Extract the (X, Y) coordinate from the center of the cell holding the provided text.  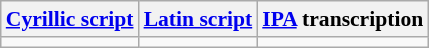
IPA transcription (342, 19)
Cyrillic script (70, 19)
Latin script (198, 19)
